Pinpoint the cell where the given text exists, returning its [X, Y] midpoint coordinate. 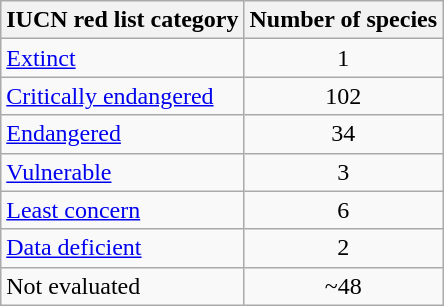
~48 [344, 286]
Least concern [122, 210]
34 [344, 134]
102 [344, 96]
2 [344, 248]
Critically endangered [122, 96]
Data deficient [122, 248]
Extinct [122, 58]
1 [344, 58]
6 [344, 210]
Endangered [122, 134]
Vulnerable [122, 172]
Number of species [344, 20]
3 [344, 172]
Not evaluated [122, 286]
IUCN red list category [122, 20]
